Return the [X, Y] coordinate for the center point of the cell that contains the specified text.  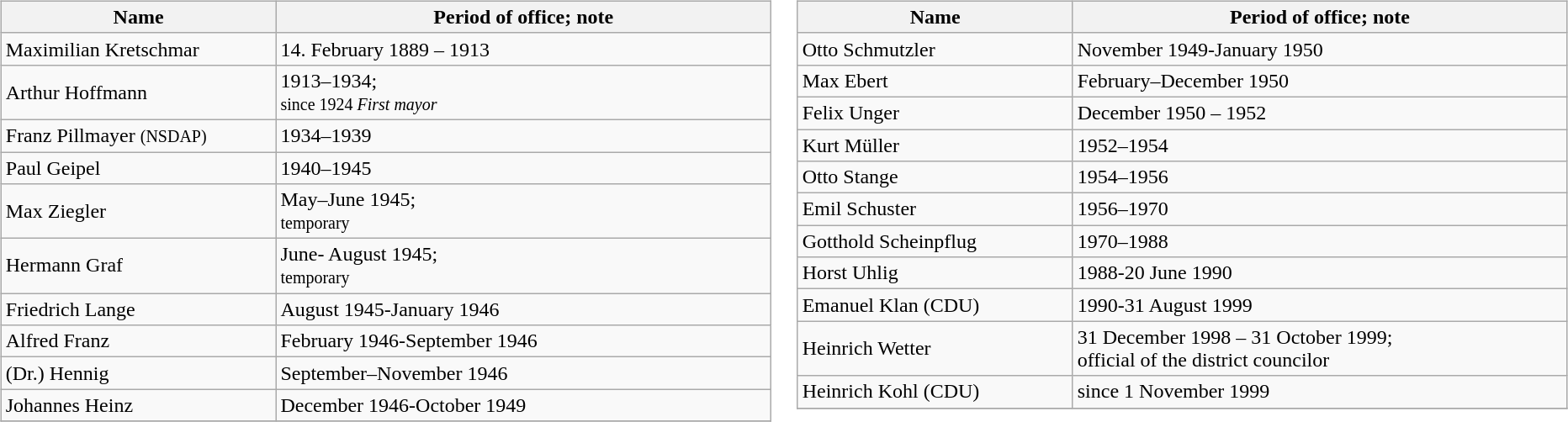
December 1946-October 1949 [523, 405]
Otto Schmutzler [935, 49]
December 1950 – 1952 [1320, 113]
September–November 1946 [523, 373]
February–December 1950 [1320, 81]
1988-20 June 1990 [1320, 273]
Max Ziegler [138, 212]
June- August 1945;temporary [523, 266]
Friedrich Lange [138, 309]
Hermann Graf [138, 266]
Paul Geipel [138, 167]
(Dr.) Hennig [138, 373]
14. February 1889 – 1913 [523, 49]
1956–1970 [1320, 209]
Otto Stange [935, 177]
1970–1988 [1320, 241]
Franz Pillmayer (NSDAP) [138, 135]
1913–1934;since 1924 First mayor [523, 92]
Gotthold Scheinpflug [935, 241]
Felix Unger [935, 113]
Emanuel Klan (CDU) [935, 305]
Emil Schuster [935, 209]
1952–1954 [1320, 145]
Kurt Müller [935, 145]
31 December 1998 – 31 October 1999;official of the district councilor [1320, 348]
1934–1939 [523, 135]
Heinrich Wetter [935, 348]
Max Ebert [935, 81]
since 1 November 1999 [1320, 392]
Arthur Hoffmann [138, 92]
Alfred Franz [138, 341]
Johannes Heinz [138, 405]
May–June 1945;temporary [523, 212]
Maximilian Kretschmar [138, 49]
1954–1956 [1320, 177]
1940–1945 [523, 167]
November 1949-January 1950 [1320, 49]
Heinrich Kohl (CDU) [935, 392]
1990-31 August 1999 [1320, 305]
Horst Uhlig [935, 273]
August 1945-January 1946 [523, 309]
February 1946-September 1946 [523, 341]
